Output the (x, y) coordinate of the center of the cell containing the given text.  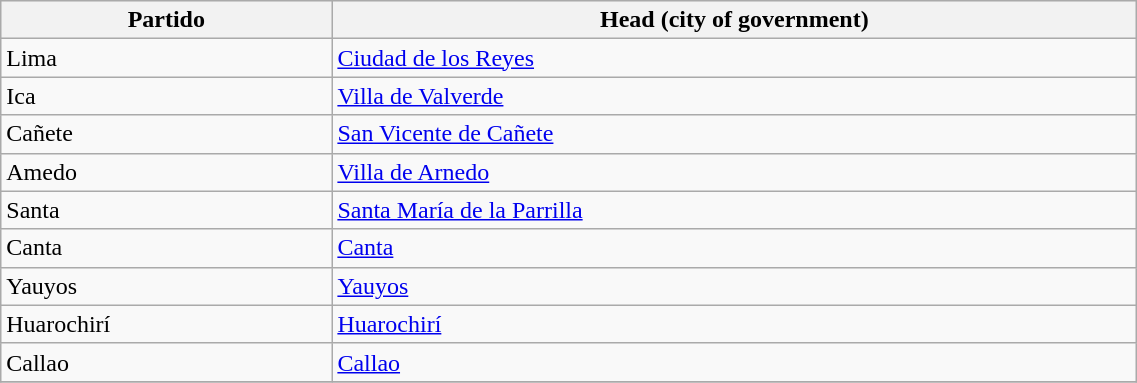
Cañete (166, 134)
Villa de Valverde (734, 96)
Santa (166, 210)
Santa María de la Parrilla (734, 210)
Ica (166, 96)
Ciudad de los Reyes (734, 58)
Partido (166, 20)
Villa de Arnedo (734, 172)
Amedo (166, 172)
Lima (166, 58)
San Vicente de Cañete (734, 134)
Head (city of government) (734, 20)
